Find where the given text appears and provide that cell's center as [x, y] coordinate. 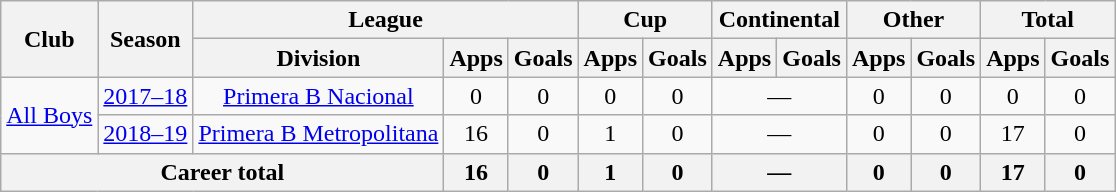
Club [50, 39]
2017–18 [146, 96]
Primera B Nacional [318, 96]
2018–19 [146, 134]
Total [1048, 20]
Other [913, 20]
League [386, 20]
Season [146, 39]
Career total [222, 172]
Cup [645, 20]
Continental [779, 20]
All Boys [50, 115]
Primera B Metropolitana [318, 134]
Division [318, 58]
